Return the [X, Y] coordinate for the center point of the cell that contains the specified text.  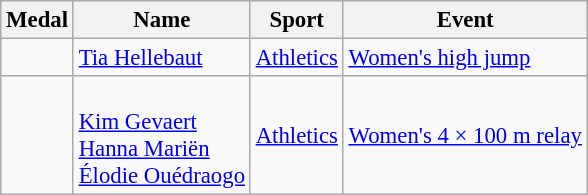
Women's 4 × 100 m relay [465, 136]
Event [465, 20]
Tia Hellebaut [162, 58]
Sport [296, 20]
Women's high jump [465, 58]
Medal [38, 20]
Name [162, 20]
Kim GevaertHanna MariënÉlodie Ouédraogo [162, 136]
